Locate the cell with the specified text and output its (X, Y) center coordinate. 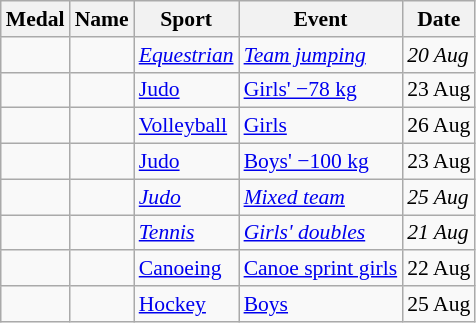
22 Aug (438, 269)
Tennis (186, 233)
Canoe sprint girls (321, 269)
Boys (321, 304)
Team jumping (321, 55)
Volleyball (186, 126)
Boys' −100 kg (321, 162)
Equestrian (186, 55)
Medal (36, 19)
Girls' doubles (321, 233)
Girls (321, 126)
Mixed team (321, 197)
Sport (186, 19)
Girls' −78 kg (321, 90)
21 Aug (438, 233)
26 Aug (438, 126)
20 Aug (438, 55)
Canoeing (186, 269)
Event (321, 19)
Hockey (186, 304)
Date (438, 19)
Name (102, 19)
